Scan for the cell matching the given text and deliver its (X, Y) coordinate at center. 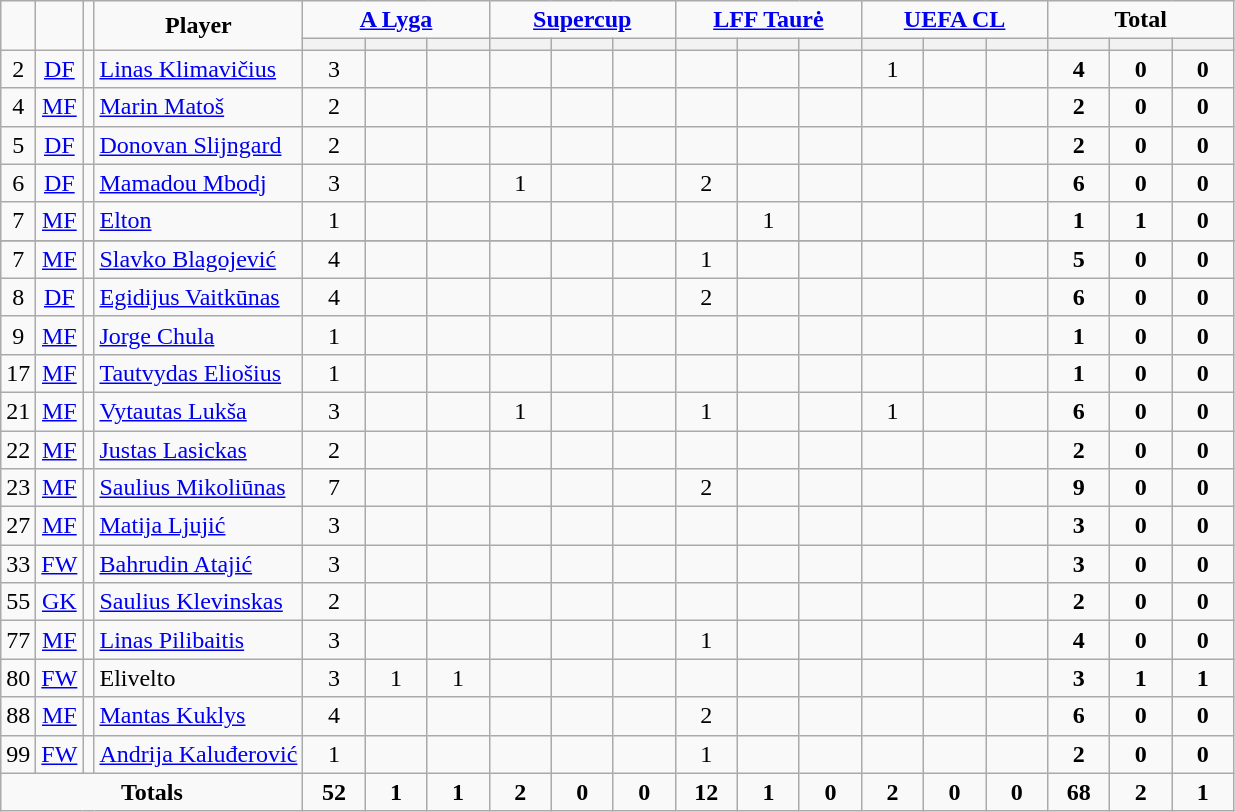
8 (18, 297)
Player (198, 26)
Linas Pilibaitis (198, 640)
68 (1079, 792)
GK (60, 602)
17 (18, 373)
A Lyga (396, 20)
Elton (198, 221)
88 (18, 716)
33 (18, 564)
Saulius Klevinskas (198, 602)
Bahrudin Atajić (198, 564)
55 (18, 602)
52 (334, 792)
12 (706, 792)
LFF Taurė (768, 20)
Mamadou Mbodj (198, 183)
Linas Klimavičius (198, 69)
Andrija Kaluđerović (198, 754)
Mantas Kuklys (198, 716)
UEFA CL (954, 20)
Justas Lasickas (198, 449)
Slavko Blagojević (198, 259)
80 (18, 678)
Total (1141, 20)
Matija Ljujić (198, 526)
Totals (152, 792)
Supercup (582, 20)
Vytautas Lukša (198, 411)
22 (18, 449)
23 (18, 488)
21 (18, 411)
99 (18, 754)
Saulius Mikoliūnas (198, 488)
Tautvydas Eliošius (198, 373)
Marin Matoš (198, 107)
27 (18, 526)
77 (18, 640)
Elivelto (198, 678)
Egidijus Vaitkūnas (198, 297)
Jorge Chula (198, 335)
Donovan Slijngard (198, 145)
